Return the [x, y] coordinate for the center point of the cell that contains the specified text.  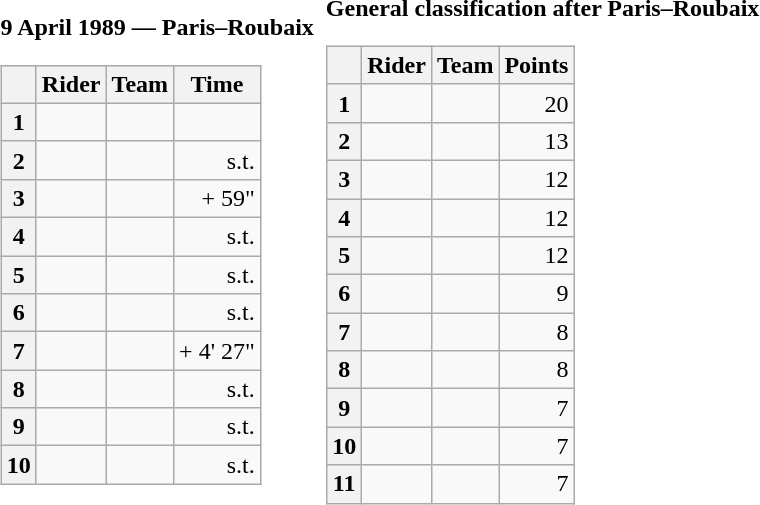
20 [536, 103]
+ 59" [218, 198]
11 [344, 484]
+ 4' 27" [218, 351]
Points [536, 65]
13 [536, 141]
Time [218, 84]
